Search for the cell housing the specified text and yield its (X, Y) center coordinate. 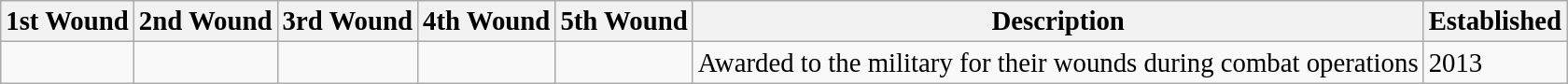
Description (1058, 21)
5th Wound (623, 21)
Awarded to the military for their wounds during combat operations (1058, 63)
4th Wound (487, 21)
1st Wound (67, 21)
2013 (1495, 63)
2nd Wound (205, 21)
Established (1495, 21)
3rd Wound (347, 21)
